Determine the [x, y] coordinate at the center of the cell enclosing the given text.  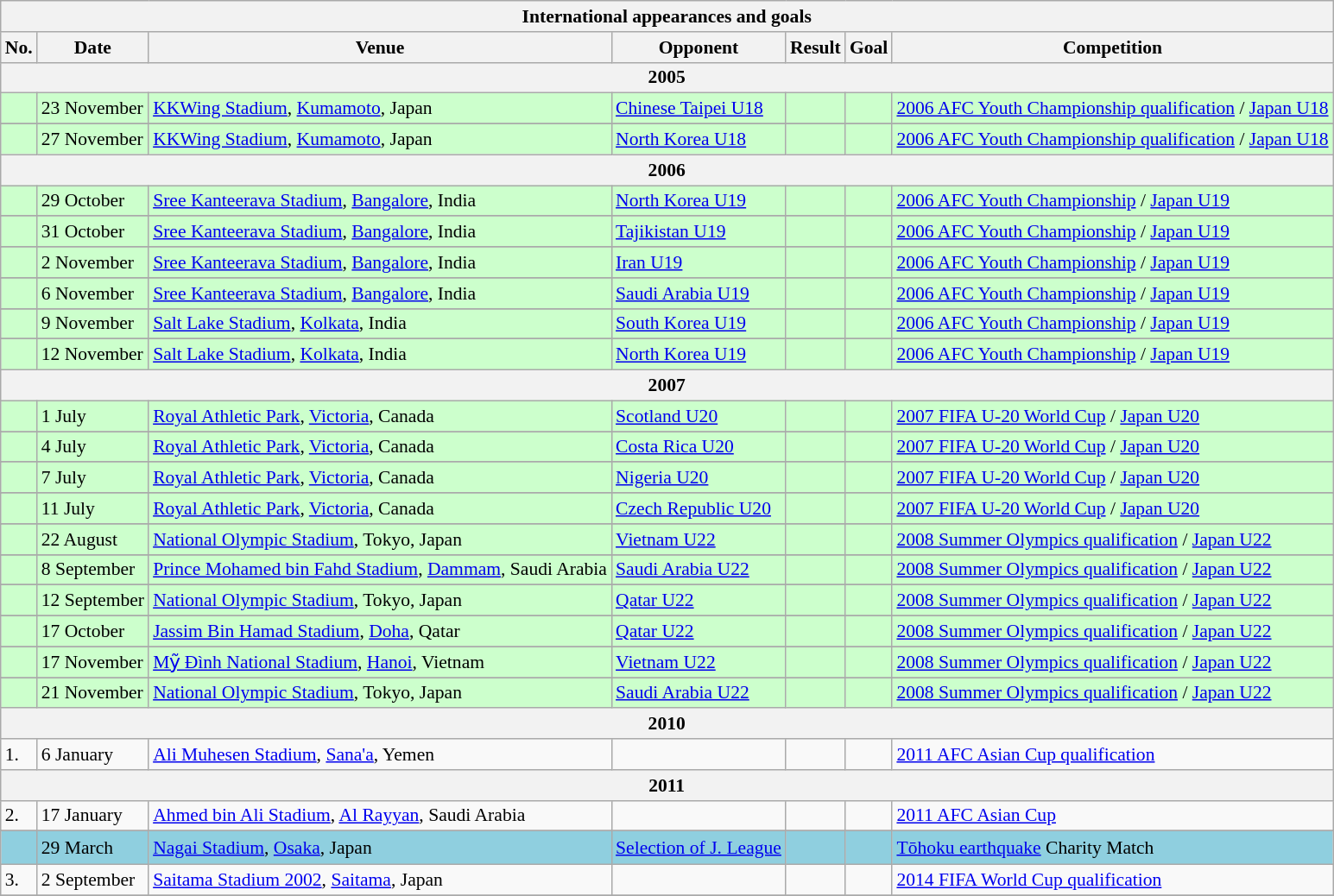
Czech Republic U20 [699, 508]
2. [19, 816]
Costa Rica U20 [699, 447]
Nigeria U20 [699, 478]
1 July [93, 416]
11 July [93, 508]
6 January [93, 754]
Ali Muhesen Stadium, Sana'a, Yemen [380, 754]
22 August [93, 539]
Iran U19 [699, 262]
31 October [93, 232]
2011 [667, 786]
International appearances and goals [667, 16]
3. [19, 880]
Result [815, 47]
23 November [93, 109]
29 March [93, 848]
Date [93, 47]
No. [19, 47]
6 November [93, 293]
Chinese Taipei U18 [699, 109]
17 November [93, 662]
Tōhoku earthquake Charity Match [1112, 848]
2011 AFC Asian Cup qualification [1112, 754]
Competition [1112, 47]
12 November [93, 355]
8 September [93, 570]
South Korea U19 [699, 324]
Nagai Stadium, Osaka, Japan [380, 848]
7 July [93, 478]
Saudi Arabia U19 [699, 293]
2005 [667, 78]
2 November [93, 262]
12 September [93, 601]
Tajikistan U19 [699, 232]
2006 [667, 170]
17 January [93, 816]
9 November [93, 324]
Jassim Bin Hamad Stadium, Doha, Qatar [380, 632]
North Korea U18 [699, 140]
Saitama Stadium 2002, Saitama, Japan [380, 880]
Prince Mohamed bin Fahd Stadium, Dammam, Saudi Arabia [380, 570]
Selection of J. League [699, 848]
1. [19, 754]
Opponent [699, 47]
17 October [93, 632]
21 November [93, 693]
4 July [93, 447]
Venue [380, 47]
2 September [93, 880]
2007 [667, 386]
2011 AFC Asian Cup [1112, 816]
Goal [869, 47]
Scotland U20 [699, 416]
2010 [667, 724]
Mỹ Đình National Stadium, Hanoi, Vietnam [380, 662]
29 October [93, 201]
27 November [93, 140]
2014 FIFA World Cup qualification [1112, 880]
Ahmed bin Ali Stadium, Al Rayyan, Saudi Arabia [380, 816]
